Return [X, Y] of the center of cell containing provided text 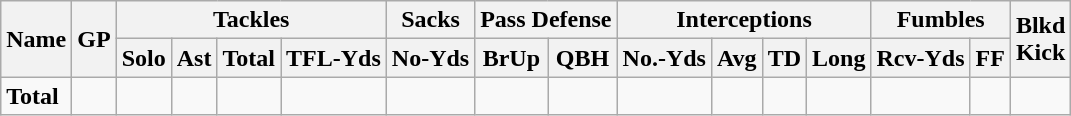
BlkdKick [1040, 39]
Tackles [251, 20]
FF [990, 58]
Name [36, 39]
Sacks [430, 20]
QBH [582, 58]
TFL-Yds [334, 58]
GP [94, 39]
BrUp [512, 58]
No.-Yds [664, 58]
Avg [736, 58]
Ast [194, 58]
No-Yds [430, 58]
Fumbles [940, 20]
Solo [144, 58]
Long [839, 58]
TD [784, 58]
Pass Defense [546, 20]
Rcv-Yds [920, 58]
Interceptions [744, 20]
